Find where the given text appears and provide that cell's center as [X, Y] coordinate. 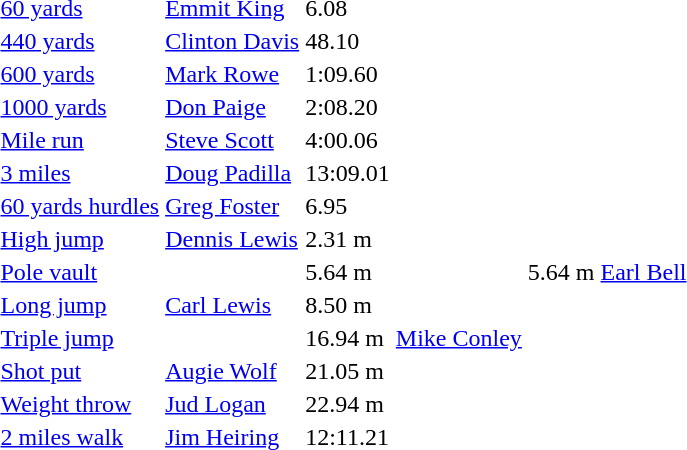
Dennis Lewis [232, 239]
48.10 [348, 41]
Clinton Davis [232, 41]
Mark Rowe [232, 74]
Greg Foster [232, 206]
Carl Lewis [232, 305]
13:09.01 [348, 173]
1:09.60 [348, 74]
2.31 m [348, 239]
4:00.06 [348, 140]
6.95 [348, 206]
Don Paige [232, 107]
Mike Conley [458, 338]
Jud Logan [232, 404]
8.50 m [348, 305]
16.94 m [348, 338]
22.94 m [348, 404]
Augie Wolf [232, 371]
Doug Padilla [232, 173]
Steve Scott [232, 140]
21.05 m [348, 371]
2:08.20 [348, 107]
